Capture the cell that displays the provided text and extract its (X, Y) central coordinate. 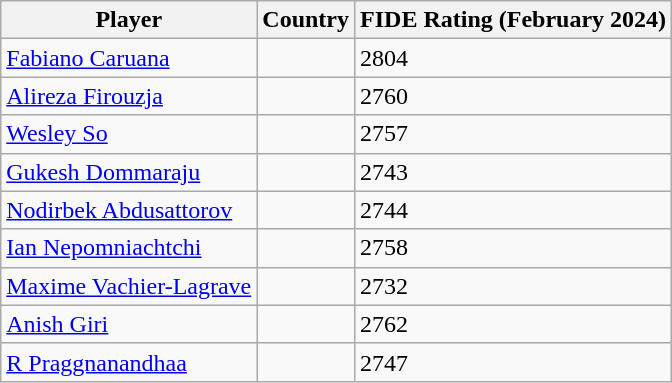
2762 (514, 324)
Fabiano Caruana (129, 58)
Ian Nepomniachtchi (129, 248)
2804 (514, 58)
FIDE Rating (February 2024) (514, 20)
Anish Giri (129, 324)
Wesley So (129, 134)
R Praggnanandhaa (129, 362)
Gukesh Dommaraju (129, 172)
2743 (514, 172)
Maxime Vachier-Lagrave (129, 286)
Country (306, 20)
2744 (514, 210)
2732 (514, 286)
2758 (514, 248)
Alireza Firouzja (129, 96)
Nodirbek Abdusattorov (129, 210)
Player (129, 20)
2747 (514, 362)
2757 (514, 134)
2760 (514, 96)
